Output the [x, y] coordinate of the center of the cell containing the given text.  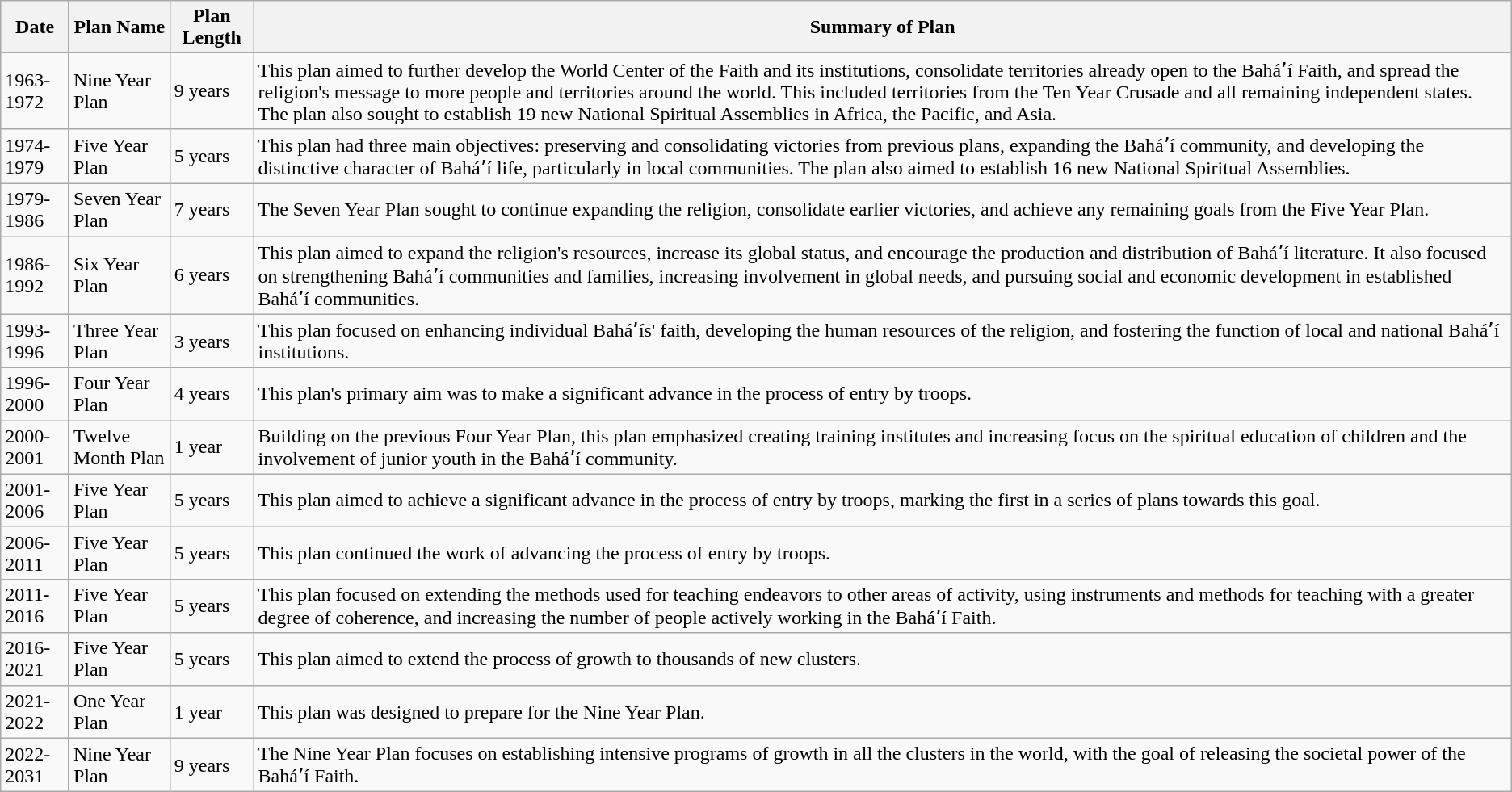
4 years [212, 394]
2001-2006 [36, 501]
This plan aimed to achieve a significant advance in the process of entry by troops, marking the first in a series of plans towards this goal. [882, 501]
1993-1996 [36, 341]
6 years [212, 274]
2000-2001 [36, 447]
1974-1979 [36, 156]
7 years [212, 210]
This plan aimed to extend the process of growth to thousands of new clusters. [882, 659]
Plan Length [212, 27]
3 years [212, 341]
2022-2031 [36, 765]
Four Year Plan [120, 394]
2016-2021 [36, 659]
2006-2011 [36, 552]
1963-1972 [36, 91]
1986-1992 [36, 274]
One Year Plan [120, 712]
Date [36, 27]
Plan Name [120, 27]
This plan was designed to prepare for the Nine Year Plan. [882, 712]
Three Year Plan [120, 341]
Six Year Plan [120, 274]
Twelve Month Plan [120, 447]
This plan's primary aim was to make a significant advance in the process of entry by troops. [882, 394]
1979-1986 [36, 210]
This plan continued the work of advancing the process of entry by troops. [882, 552]
2011-2016 [36, 606]
1996-2000 [36, 394]
2021-2022 [36, 712]
Summary of Plan [882, 27]
Seven Year Plan [120, 210]
